Output the (X, Y) coordinate of the center of the cell containing the given text.  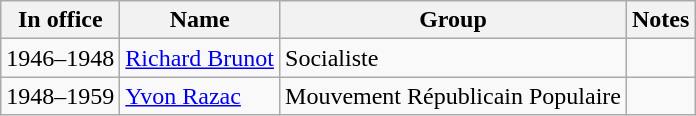
Notes (661, 20)
Yvon Razac (200, 96)
1948–1959 (60, 96)
Name (200, 20)
Richard Brunot (200, 58)
In office (60, 20)
Group (454, 20)
1946–1948 (60, 58)
Mouvement Républicain Populaire (454, 96)
Socialiste (454, 58)
